From the cell containing the given text, extract its center point as (x, y) coordinate. 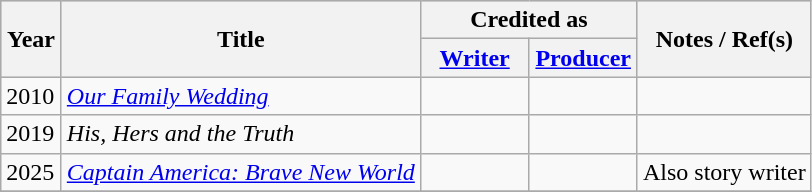
His, Hers and the Truth (240, 134)
2010 (32, 96)
Producer (584, 58)
2025 (32, 172)
Notes / Ref(s) (724, 39)
Our Family Wedding (240, 96)
2019 (32, 134)
Year (32, 39)
Title (240, 39)
Captain America: Brave New World (240, 172)
Also story writer (724, 172)
Writer (474, 58)
Credited as (528, 20)
